Search for the cell housing the specified text and yield its (X, Y) center coordinate. 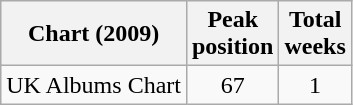
Chart (2009) (94, 34)
1 (315, 85)
Totalweeks (315, 34)
67 (232, 85)
UK Albums Chart (94, 85)
Peakposition (232, 34)
